Search for the cell housing the specified text and yield its (x, y) center coordinate. 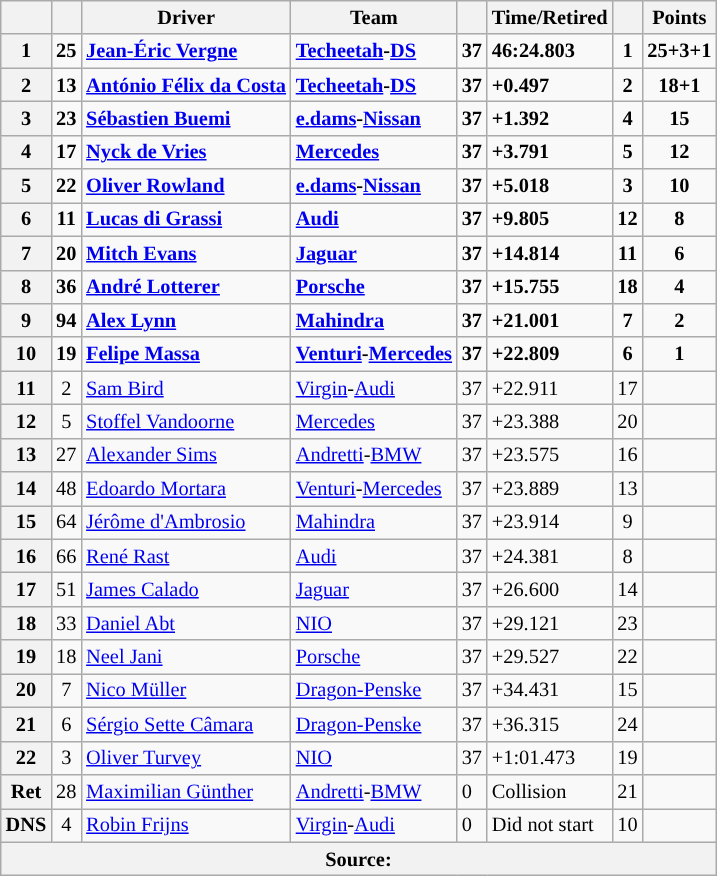
25+3+1 (680, 51)
+9.805 (550, 219)
94 (66, 320)
Did not start (550, 825)
33 (66, 623)
+23.388 (550, 421)
Source: (358, 859)
Driver (186, 17)
+21.001 (550, 320)
+34.431 (550, 690)
+1:01.473 (550, 758)
James Calado (186, 589)
+36.315 (550, 724)
Time/Retired (550, 17)
+29.527 (550, 657)
Team (374, 17)
+23.889 (550, 489)
Alex Lynn (186, 320)
René Rast (186, 556)
18+1 (680, 85)
+15.755 (550, 287)
+1.392 (550, 118)
51 (66, 589)
+14.814 (550, 253)
Robin Frijns (186, 825)
Mitch Evans (186, 253)
Nico Müller (186, 690)
Ret (26, 791)
Maximilian Günther (186, 791)
+3.791 (550, 152)
Felipe Massa (186, 354)
Jean-Éric Vergne (186, 51)
28 (66, 791)
+23.914 (550, 522)
24 (627, 724)
Jérôme d'Ambrosio (186, 522)
Lucas di Grassi (186, 219)
Daniel Abt (186, 623)
Neel Jani (186, 657)
+26.600 (550, 589)
Sam Bird (186, 388)
+29.121 (550, 623)
Alexander Sims (186, 455)
+0.497 (550, 85)
25 (66, 51)
+22.911 (550, 388)
António Félix da Costa (186, 85)
+23.575 (550, 455)
+24.381 (550, 556)
27 (66, 455)
46:24.803 (550, 51)
66 (66, 556)
Oliver Turvey (186, 758)
Oliver Rowland (186, 186)
Points (680, 17)
48 (66, 489)
Collision (550, 791)
Edoardo Mortara (186, 489)
Sébastien Buemi (186, 118)
Stoffel Vandoorne (186, 421)
Sérgio Sette Câmara (186, 724)
+5.018 (550, 186)
36 (66, 287)
+22.809 (550, 354)
André Lotterer (186, 287)
DNS (26, 825)
64 (66, 522)
Nyck de Vries (186, 152)
